From the cell containing the given text, extract its center point as (x, y) coordinate. 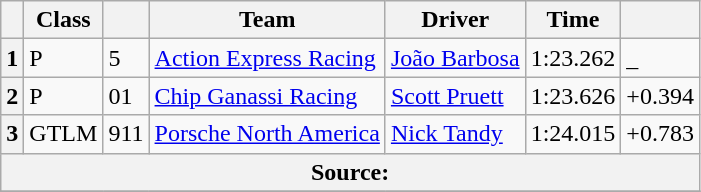
Scott Pruett (455, 96)
3 (12, 134)
01 (126, 96)
_ (660, 58)
1:23.262 (573, 58)
2 (12, 96)
Class (64, 20)
1 (12, 58)
João Barbosa (455, 58)
Porsche North America (267, 134)
Team (267, 20)
GTLM (64, 134)
1:23.626 (573, 96)
Action Express Racing (267, 58)
+0.783 (660, 134)
Source: (350, 172)
+0.394 (660, 96)
Time (573, 20)
5 (126, 58)
1:24.015 (573, 134)
Chip Ganassi Racing (267, 96)
Nick Tandy (455, 134)
Driver (455, 20)
911 (126, 134)
